Find where the given text appears and provide that cell's center as (X, Y) coordinate. 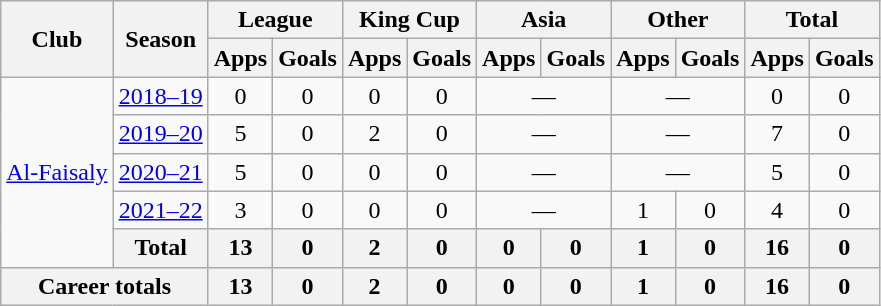
King Cup (409, 20)
Asia (544, 20)
2019–20 (160, 134)
Other (678, 20)
7 (777, 134)
Career totals (104, 286)
Club (57, 39)
League (275, 20)
2021–22 (160, 210)
Al-Faisaly (57, 172)
3 (240, 210)
Season (160, 39)
2020–21 (160, 172)
2018–19 (160, 96)
4 (777, 210)
